For the text-containing cell, return its midpoint in (X, Y) coordinate format. 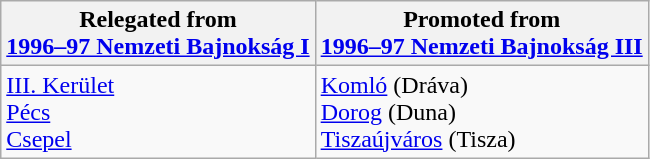
Promoted from1996–97 Nemzeti Bajnokság III (482, 34)
Relegated from1996–97 Nemzeti Bajnokság I (158, 34)
III. Kerület Pécs Csepel (158, 112)
Komló (Dráva) Dorog (Duna) Tiszaújváros (Tisza) (482, 112)
